From the cell containing the given text, extract its center point as (x, y) coordinate. 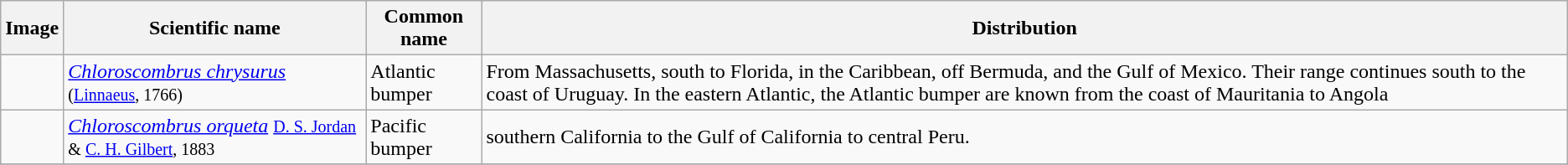
southern California to the Gulf of California to central Peru. (1024, 137)
Distribution (1024, 28)
Image (32, 28)
Chloroscombrus chrysurus (Linnaeus, 1766) (214, 82)
Pacific bumper (424, 137)
Chloroscombrus orqueta D. S. Jordan & C. H. Gilbert, 1883 (214, 137)
Atlantic bumper (424, 82)
Common name (424, 28)
Scientific name (214, 28)
